Return (x, y) of the center of cell containing provided text 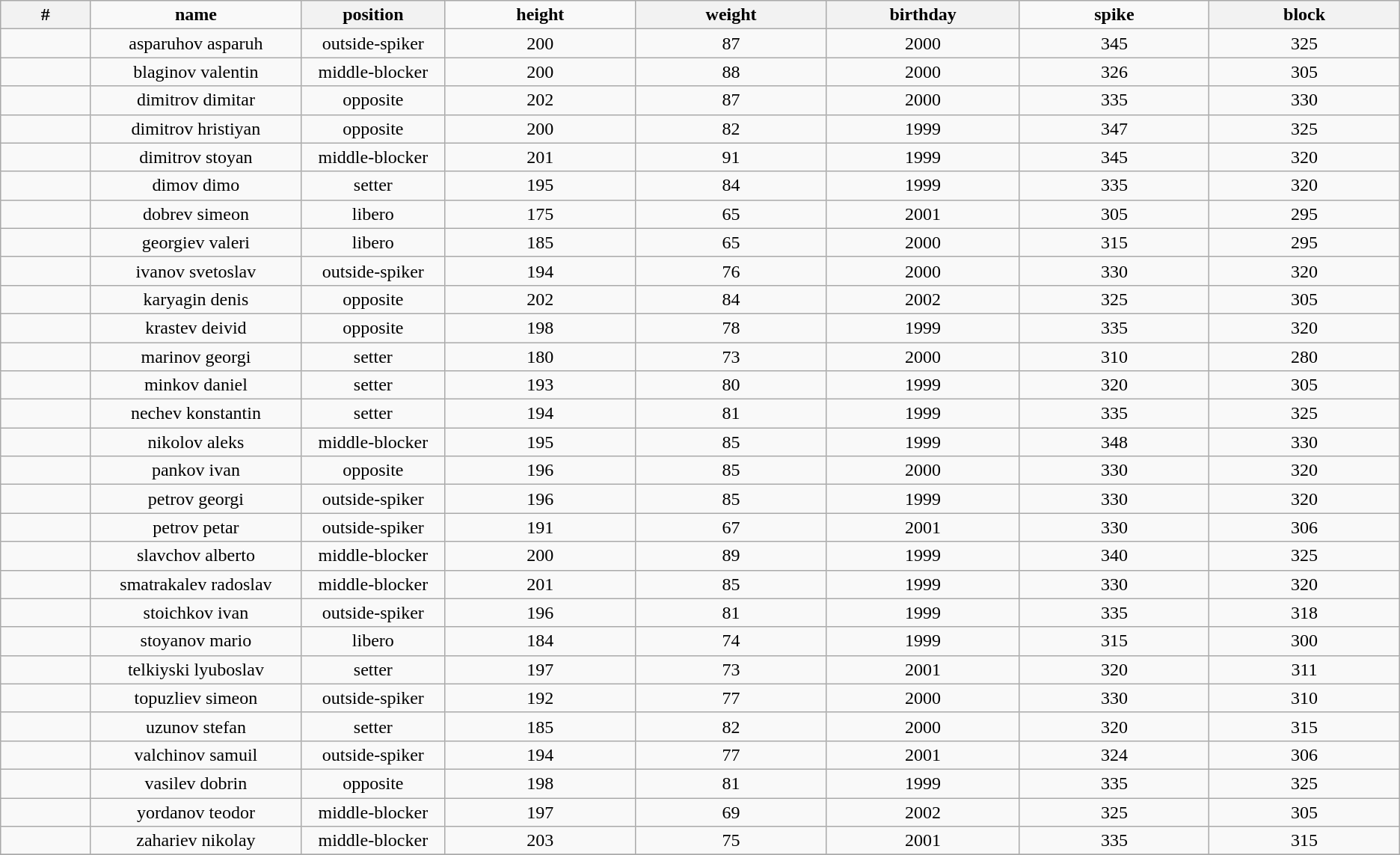
vasilev dobrin (196, 783)
birthday (923, 15)
zahariev nikolay (196, 841)
76 (731, 271)
marinov georgi (196, 357)
318 (1304, 613)
193 (540, 385)
krastev deivid (196, 328)
pankov ivan (196, 471)
203 (540, 841)
spike (1114, 15)
300 (1304, 641)
petrov georgi (196, 499)
position (373, 15)
280 (1304, 357)
340 (1114, 556)
191 (540, 527)
block (1304, 15)
weight (731, 15)
180 (540, 357)
dimitrov hristiyan (196, 129)
175 (540, 214)
georgiev valeri (196, 242)
324 (1114, 755)
slavchov alberto (196, 556)
asparuhov asparuh (196, 43)
valchinov samuil (196, 755)
smatrakalev radoslav (196, 584)
74 (731, 641)
topuzliev simeon (196, 698)
minkov daniel (196, 385)
uzunov stefan (196, 726)
347 (1114, 129)
stoichkov ivan (196, 613)
stoyanov mario (196, 641)
67 (731, 527)
80 (731, 385)
75 (731, 841)
height (540, 15)
91 (731, 157)
blaginov valentin (196, 72)
nikolov aleks (196, 442)
311 (1304, 669)
nechev konstantin (196, 414)
184 (540, 641)
dobrev simeon (196, 214)
yordanov teodor (196, 812)
petrov petar (196, 527)
dimitrov dimitar (196, 100)
# (46, 15)
348 (1114, 442)
326 (1114, 72)
69 (731, 812)
78 (731, 328)
192 (540, 698)
89 (731, 556)
dimitrov stoyan (196, 157)
88 (731, 72)
karyagin denis (196, 299)
name (196, 15)
ivanov svetoslav (196, 271)
telkiyski lyuboslav (196, 669)
dimov dimo (196, 186)
